Locate the cell with the specified text and output its (X, Y) center coordinate. 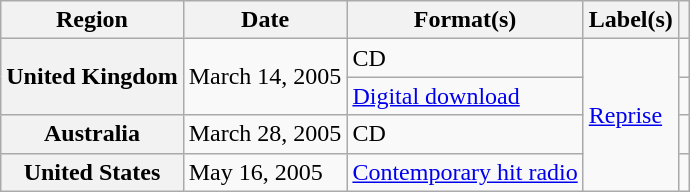
Reprise (630, 115)
Format(s) (465, 20)
March 28, 2005 (265, 134)
Region (92, 20)
Contemporary hit radio (465, 172)
United Kingdom (92, 77)
Digital download (465, 96)
Date (265, 20)
May 16, 2005 (265, 172)
Label(s) (630, 20)
March 14, 2005 (265, 77)
Australia (92, 134)
United States (92, 172)
